Return the (X, Y) coordinate for the center point of the cell that contains the specified text.  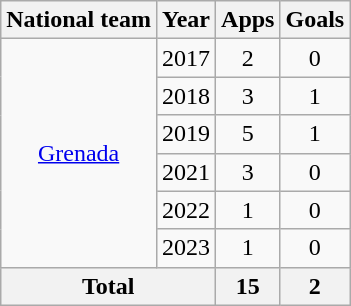
Total (108, 286)
2017 (186, 58)
Apps (248, 20)
2022 (186, 210)
5 (248, 134)
Grenada (79, 153)
2019 (186, 134)
15 (248, 286)
National team (79, 20)
2018 (186, 96)
Goals (315, 20)
2023 (186, 248)
Year (186, 20)
2021 (186, 172)
